Return (X, Y) of the center of cell containing provided text 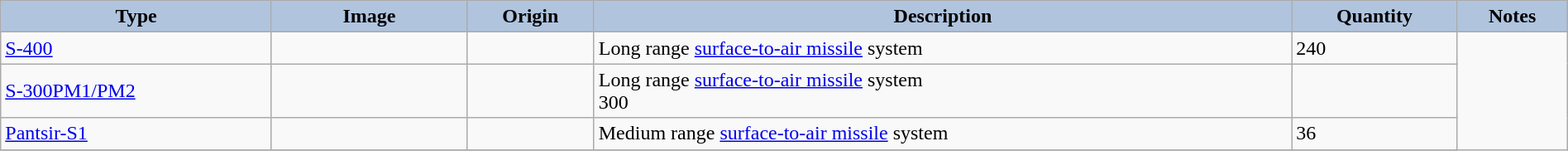
Long range surface-to-air missile system (943, 48)
Origin (530, 17)
S-300PM1/PM2 (136, 91)
240 (1374, 48)
Quantity (1374, 17)
Pantsir-S1 (136, 134)
Type (136, 17)
S-400 (136, 48)
Medium range surface-to-air missile system (943, 134)
Long range surface-to-air missile system300 (943, 91)
Image (369, 17)
36 (1374, 134)
Notes (1512, 17)
Description (943, 17)
